Locate the cell with the specified text and output its [x, y] center coordinate. 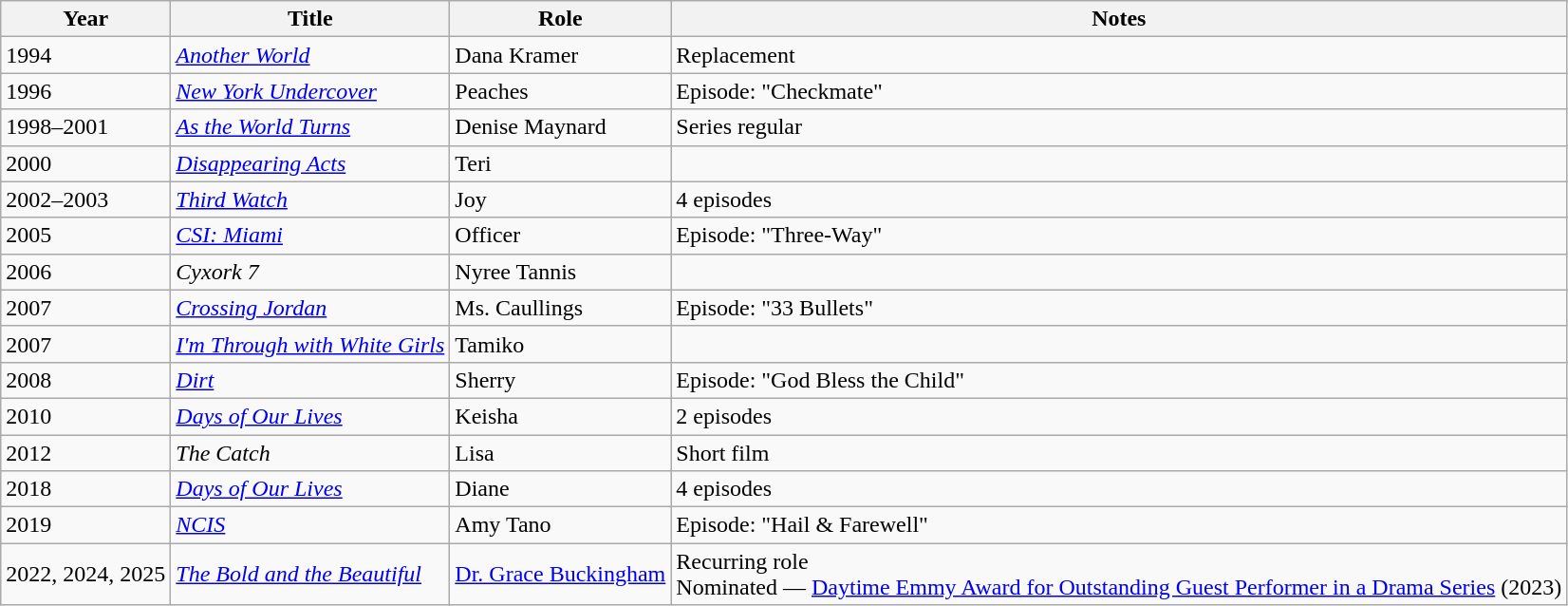
1996 [85, 91]
Dr. Grace Buckingham [560, 574]
Officer [560, 236]
Third Watch [310, 199]
Nyree Tannis [560, 272]
2000 [85, 163]
2018 [85, 489]
Episode: "Three-Way" [1119, 236]
Series regular [1119, 127]
Dana Kramer [560, 55]
Crossing Jordan [310, 308]
Episode: "Hail & Farewell" [1119, 525]
Episode: "33 Bullets" [1119, 308]
Sherry [560, 380]
Short film [1119, 453]
Episode: "God Bless the Child" [1119, 380]
NCIS [310, 525]
Recurring roleNominated — Daytime Emmy Award for Outstanding Guest Performer in a Drama Series (2023) [1119, 574]
2002–2003 [85, 199]
Peaches [560, 91]
CSI: Miami [310, 236]
Lisa [560, 453]
Cyxork 7 [310, 272]
Year [85, 19]
2005 [85, 236]
1998–2001 [85, 127]
Another World [310, 55]
Episode: "Checkmate" [1119, 91]
I'm Through with White Girls [310, 344]
Amy Tano [560, 525]
2 episodes [1119, 416]
Notes [1119, 19]
2012 [85, 453]
As the World Turns [310, 127]
Replacement [1119, 55]
New York Undercover [310, 91]
2019 [85, 525]
Disappearing Acts [310, 163]
2022, 2024, 2025 [85, 574]
2010 [85, 416]
Title [310, 19]
The Bold and the Beautiful [310, 574]
The Catch [310, 453]
Keisha [560, 416]
Role [560, 19]
2008 [85, 380]
Tamiko [560, 344]
Joy [560, 199]
1994 [85, 55]
Denise Maynard [560, 127]
Diane [560, 489]
Ms. Caullings [560, 308]
Teri [560, 163]
2006 [85, 272]
Dirt [310, 380]
